Capture the cell that displays the provided text and extract its [X, Y] central coordinate. 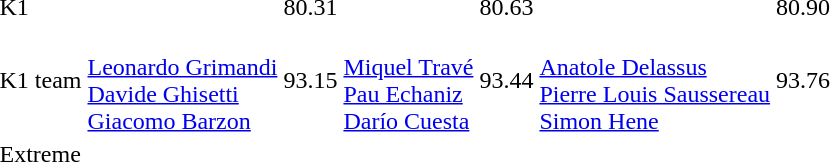
Leonardo GrimandiDavide GhisettiGiacomo Barzon [182, 80]
Anatole DelassusPierre Louis SaussereauSimon Hene [655, 80]
93.44 [506, 80]
Miquel TravéPau EchanizDarío Cuesta [408, 80]
93.15 [310, 80]
